Pinpoint the cell where the given text exists, returning its [X, Y] midpoint coordinate. 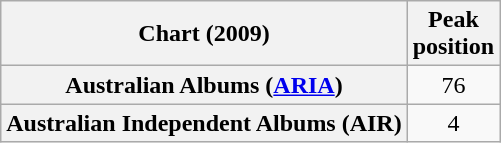
Peakposition [453, 34]
76 [453, 85]
Australian Independent Albums (AIR) [204, 123]
4 [453, 123]
Australian Albums (ARIA) [204, 85]
Chart (2009) [204, 34]
